Scan for the cell matching the given text and deliver its (x, y) coordinate at center. 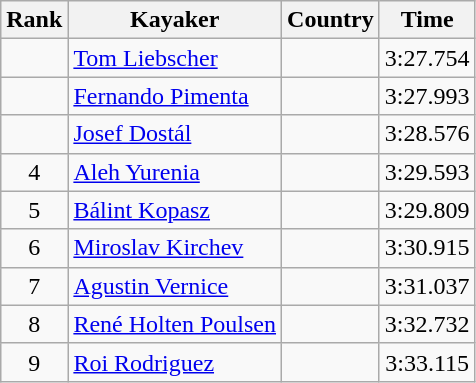
Agustin Vernice (175, 286)
3:30.915 (427, 248)
Kayaker (175, 20)
6 (34, 248)
Miroslav Kirchev (175, 248)
3:28.576 (427, 134)
7 (34, 286)
Tom Liebscher (175, 58)
3:27.754 (427, 58)
8 (34, 324)
Time (427, 20)
Fernando Pimenta (175, 96)
3:31.037 (427, 286)
5 (34, 210)
3:27.993 (427, 96)
3:32.732 (427, 324)
3:29.593 (427, 172)
Roi Rodriguez (175, 362)
René Holten Poulsen (175, 324)
Aleh Yurenia (175, 172)
3:29.809 (427, 210)
Josef Dostál (175, 134)
9 (34, 362)
3:33.115 (427, 362)
Bálint Kopasz (175, 210)
Country (331, 20)
Rank (34, 20)
4 (34, 172)
